Determine the (X, Y) coordinate at the center of the cell enclosing the given text.  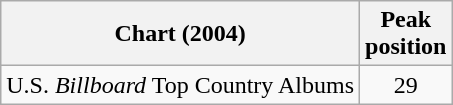
29 (406, 85)
Peakposition (406, 34)
U.S. Billboard Top Country Albums (180, 85)
Chart (2004) (180, 34)
